Locate the cell with the specified text and output its (X, Y) center coordinate. 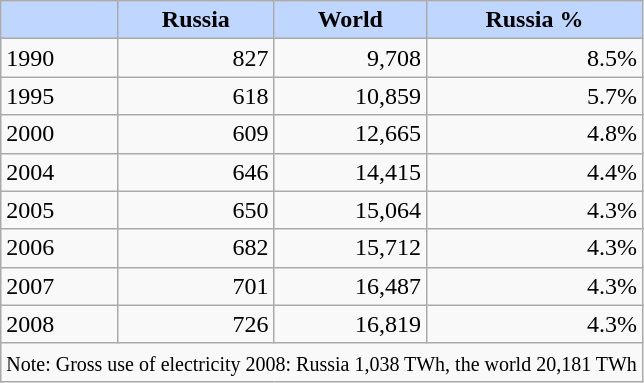
2000 (60, 134)
World (350, 20)
10,859 (350, 96)
682 (196, 248)
1990 (60, 58)
16,487 (350, 286)
2007 (60, 286)
609 (196, 134)
Note: Gross use of electricity 2008: Russia 1,038 TWh, the world 20,181 TWh (322, 362)
Russia % (535, 20)
12,665 (350, 134)
4.4% (535, 172)
5.7% (535, 96)
15,712 (350, 248)
618 (196, 96)
1995 (60, 96)
2005 (60, 210)
646 (196, 172)
15,064 (350, 210)
701 (196, 286)
8.5% (535, 58)
2004 (60, 172)
14,415 (350, 172)
16,819 (350, 324)
2006 (60, 248)
2008 (60, 324)
726 (196, 324)
4.8% (535, 134)
Russia (196, 20)
827 (196, 58)
650 (196, 210)
9,708 (350, 58)
